Return (X, Y) of the center of cell containing provided text 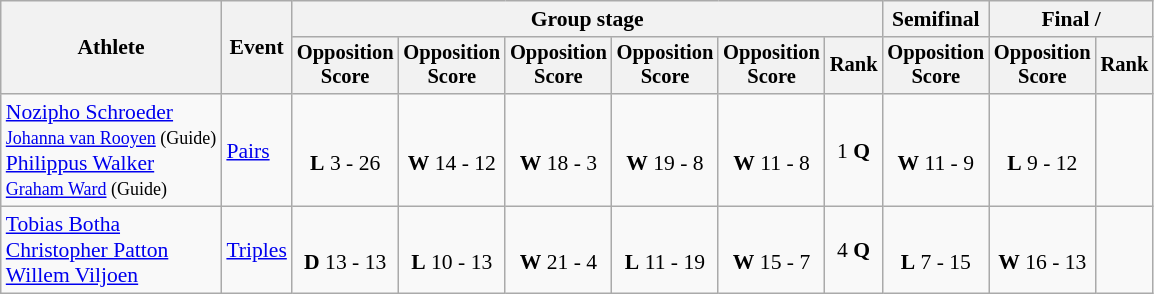
L 11 - 19 (666, 250)
W 11 - 9 (936, 150)
Athlete (112, 48)
W 11 - 8 (772, 150)
Group stage (588, 19)
W 18 - 3 (558, 150)
D 13 - 13 (346, 250)
Pairs (256, 150)
W 14 - 12 (452, 150)
Final / (1071, 19)
1 Q (854, 150)
L 3 - 26 (346, 150)
W 19 - 8 (666, 150)
Tobias BothaChristopher PattonWillem Viljoen (112, 250)
L 10 - 13 (452, 250)
Event (256, 48)
4 Q (854, 250)
W 21 - 4 (558, 250)
Semifinal (936, 19)
W 15 - 7 (772, 250)
L 9 - 12 (1042, 150)
Triples (256, 250)
L 7 - 15 (936, 250)
Nozipho SchroederJohanna van Rooyen (Guide)Philippus WalkerGraham Ward (Guide) (112, 150)
W 16 - 13 (1042, 250)
